Provide the [x, y] coordinate of the cell's center where the given text is located.  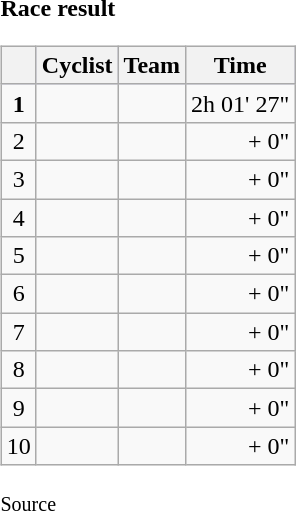
Team [152, 65]
4 [18, 217]
2 [18, 141]
1 [18, 103]
2h 01' 27" [240, 103]
Cyclist [77, 65]
Time [240, 65]
6 [18, 294]
7 [18, 332]
5 [18, 256]
10 [18, 446]
8 [18, 370]
3 [18, 179]
9 [18, 408]
